Scan for the cell matching the given text and deliver its [x, y] coordinate at center. 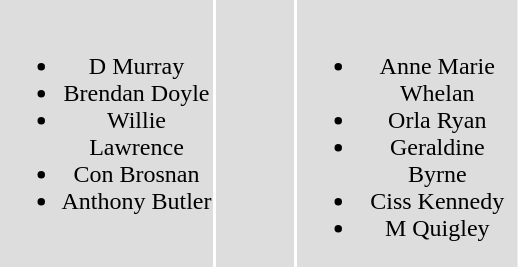
D MurrayBrendan DoyleWillie LawrenceCon BrosnanAnthony Butler [106, 134]
Anne Marie WhelanOrla RyanGeraldine ByrneCiss KennedyM Quigley [407, 134]
